Scan for the cell matching the given text and deliver its [x, y] coordinate at center. 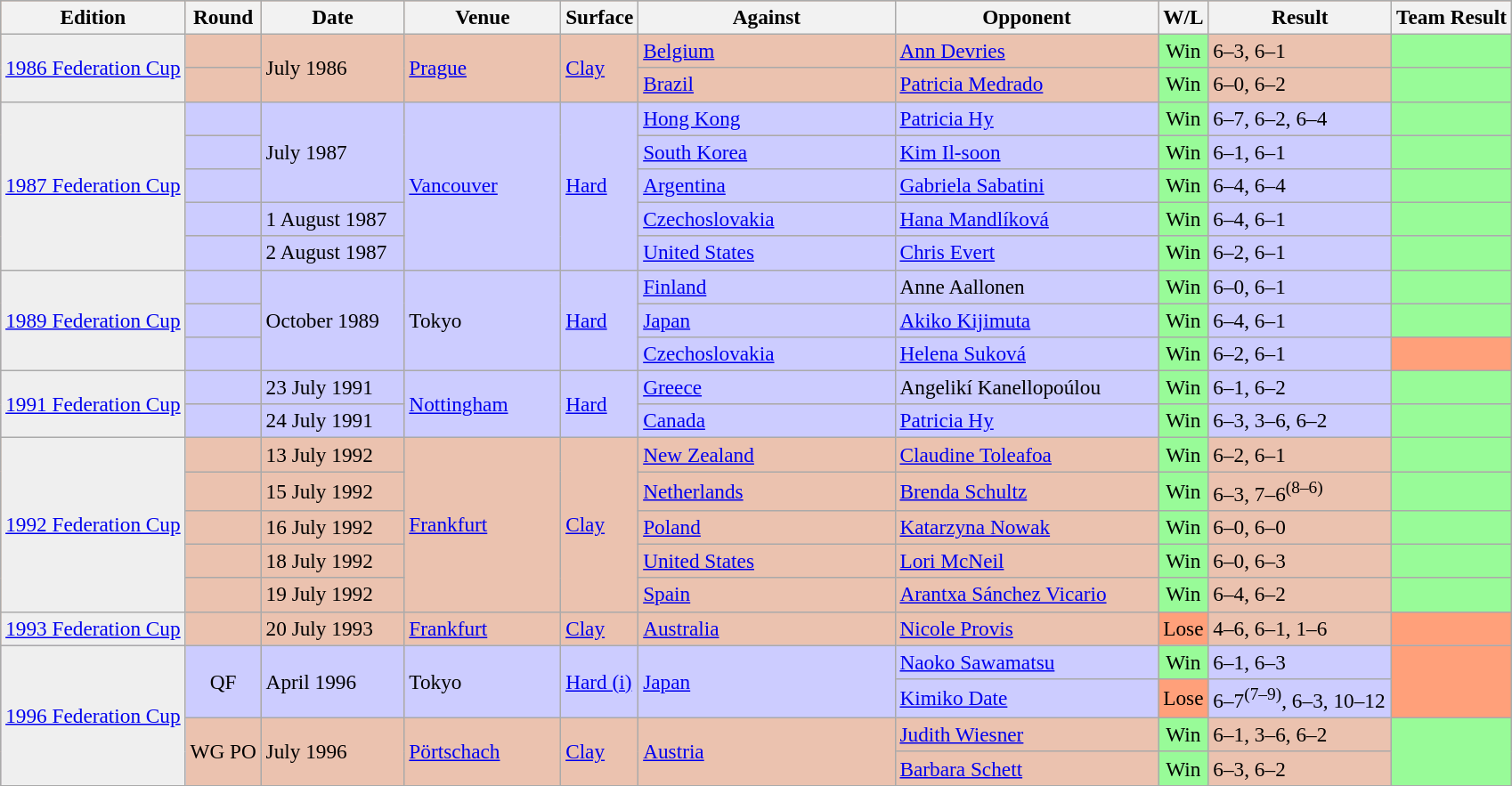
Against [767, 17]
Lori McNeil [1027, 561]
24 July 1991 [333, 421]
Helena Suková [1027, 353]
Arantxa Sánchez Vicario [1027, 595]
QF [223, 681]
Naoko Sawamatsu [1027, 661]
1 August 1987 [333, 219]
6–1, 6–3 [1300, 661]
Pörtschach [483, 751]
23 July 1991 [333, 387]
1992 Federation Cup [93, 523]
Gabriela Sabatini [1027, 185]
Prague [483, 68]
Claudine Toleafoa [1027, 454]
20 July 1993 [333, 628]
6–7(7–9), 6–3, 10–12 [1300, 698]
Brazil [767, 85]
6–7, 6–2, 6–4 [1300, 118]
1991 Federation Cup [93, 404]
6–4, 6–4 [1300, 185]
Kim Il-soon [1027, 151]
6–1, 3–6, 6–2 [1300, 734]
WG PO [223, 751]
Date [333, 17]
6–1, 6–1 [1300, 151]
Surface [600, 17]
Akiko Kijimuta [1027, 320]
Hong Kong [767, 118]
16 July 1992 [333, 527]
Angelikí Kanellopoúlou [1027, 387]
6–0, 6–3 [1300, 561]
Poland [767, 527]
6–3, 7–6(8–6) [1300, 490]
Brenda Schultz [1027, 490]
Patricia Medrado [1027, 85]
Judith Wiesner [1027, 734]
18 July 1992 [333, 561]
Opponent [1027, 17]
Vancouver [483, 185]
Chris Evert [1027, 253]
15 July 1992 [333, 490]
Argentina [767, 185]
Australia [767, 628]
Edition [93, 17]
Greece [767, 387]
13 July 1992 [333, 454]
1987 Federation Cup [93, 185]
April 1996 [333, 681]
Netherlands [767, 490]
Anne Aallonen [1027, 287]
6–0, 6–1 [1300, 287]
July 1986 [333, 68]
Hard (i) [600, 681]
Result [1300, 17]
1993 Federation Cup [93, 628]
Katarzyna Nowak [1027, 527]
6–3, 6–2 [1300, 768]
Ann Devries [1027, 51]
6–3, 3–6, 6–2 [1300, 421]
1989 Federation Cup [93, 320]
1996 Federation Cup [93, 714]
W/L [1183, 17]
2 August 1987 [333, 253]
Team Result [1451, 17]
South Korea [767, 151]
New Zealand [767, 454]
6–3, 6–1 [1300, 51]
Hana Mandlíková [1027, 219]
Venue [483, 17]
Barbara Schett [1027, 768]
Nottingham [483, 404]
October 1989 [333, 320]
6–4, 6–2 [1300, 595]
1986 Federation Cup [93, 68]
Canada [767, 421]
July 1987 [333, 151]
19 July 1992 [333, 595]
Nicole Provis [1027, 628]
4–6, 6–1, 1–6 [1300, 628]
6–0, 6–0 [1300, 527]
6–1, 6–2 [1300, 387]
6–0, 6–2 [1300, 85]
Kimiko Date [1027, 698]
Spain [767, 595]
July 1996 [333, 751]
Austria [767, 751]
Round [223, 17]
Finland [767, 287]
Belgium [767, 51]
